For the text-containing cell, return its midpoint in (X, Y) coordinate format. 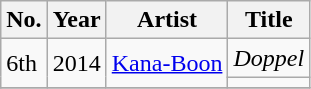
2014 (76, 64)
Title (269, 20)
Artist (167, 20)
Doppel (269, 58)
6th (24, 64)
Year (76, 20)
Kana-Boon (167, 64)
No. (24, 20)
